Scan for the cell matching the given text and deliver its [x, y] coordinate at center. 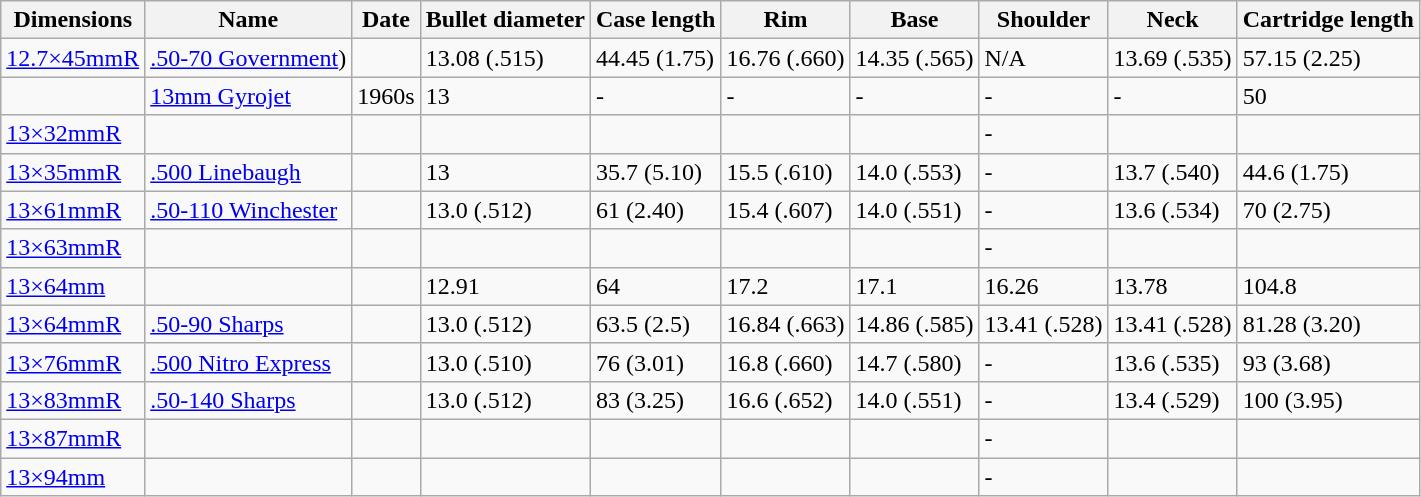
.500 Nitro Express [248, 362]
.50-140 Sharps [248, 400]
76 (3.01) [656, 362]
Base [914, 20]
57.15 (2.25) [1328, 58]
14.86 (.585) [914, 324]
13.08 (.515) [505, 58]
15.4 (.607) [786, 210]
61 (2.40) [656, 210]
13×64mmR [73, 324]
13×76mmR [73, 362]
14.0 (.553) [914, 172]
13×61mmR [73, 210]
12.7×45mmR [73, 58]
Shoulder [1044, 20]
44.6 (1.75) [1328, 172]
17.1 [914, 286]
13×94mm [73, 477]
15.5 (.610) [786, 172]
13×63mmR [73, 248]
17.2 [786, 286]
14.7 (.580) [914, 362]
Case length [656, 20]
Name [248, 20]
Neck [1172, 20]
81.28 (3.20) [1328, 324]
Cartridge length [1328, 20]
12.91 [505, 286]
13.7 (.540) [1172, 172]
63.5 (2.5) [656, 324]
104.8 [1328, 286]
16.8 (.660) [786, 362]
50 [1328, 96]
Bullet diameter [505, 20]
13×83mmR [73, 400]
70 (2.75) [1328, 210]
Date [386, 20]
.50-110 Winchester [248, 210]
1960s [386, 96]
13mm Gyrojet [248, 96]
Rim [786, 20]
13.69 (.535) [1172, 58]
13×35mmR [73, 172]
16.6 (.652) [786, 400]
13.6 (.534) [1172, 210]
14.35 (.565) [914, 58]
.50-90 Sharps [248, 324]
16.26 [1044, 286]
64 [656, 286]
16.84 (.663) [786, 324]
13.0 (.510) [505, 362]
16.76 (.660) [786, 58]
.500 Linebaugh [248, 172]
13.78 [1172, 286]
.50-70 Government) [248, 58]
13×87mmR [73, 438]
13×32mmR [73, 134]
93 (3.68) [1328, 362]
Dimensions [73, 20]
N/A [1044, 58]
44.45 (1.75) [656, 58]
83 (3.25) [656, 400]
35.7 (5.10) [656, 172]
13.6 (.535) [1172, 362]
100 (3.95) [1328, 400]
13×64mm [73, 286]
13.4 (.529) [1172, 400]
